Pinpoint the cell where the given text exists, returning its [X, Y] midpoint coordinate. 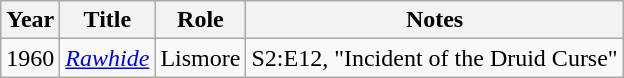
Title [108, 20]
Rawhide [108, 58]
S2:E12, "Incident of the Druid Curse" [434, 58]
1960 [30, 58]
Year [30, 20]
Lismore [200, 58]
Role [200, 20]
Notes [434, 20]
